Pinpoint the cell where the given text exists, returning its (X, Y) midpoint coordinate. 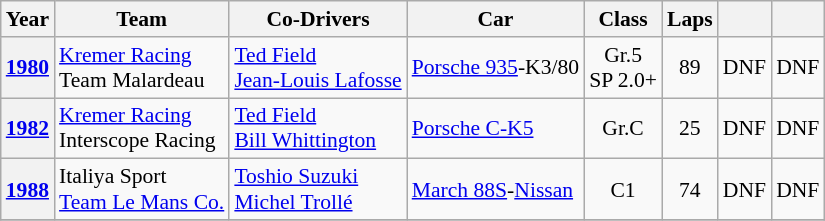
Ted Field Jean-Louis Lafosse (318, 68)
74 (690, 190)
Toshio Suzuki Michel Trollé (318, 190)
Italiya Sport Team Le Mans Co. (142, 190)
Co-Drivers (318, 19)
1980 (28, 68)
Class (623, 19)
Laps (690, 19)
25 (690, 128)
Porsche C-K5 (496, 128)
1982 (28, 128)
Ted Field Bill Whittington (318, 128)
C1 (623, 190)
March 88S-Nissan (496, 190)
Gr.C (623, 128)
Year (28, 19)
Team (142, 19)
Car (496, 19)
Porsche 935-K3/80 (496, 68)
89 (690, 68)
1988 (28, 190)
Gr.5SP 2.0+ (623, 68)
Kremer Racing Interscope Racing (142, 128)
Kremer Racing Team Malardeau (142, 68)
